Determine the (X, Y) coordinate at the center of the cell enclosing the given text.  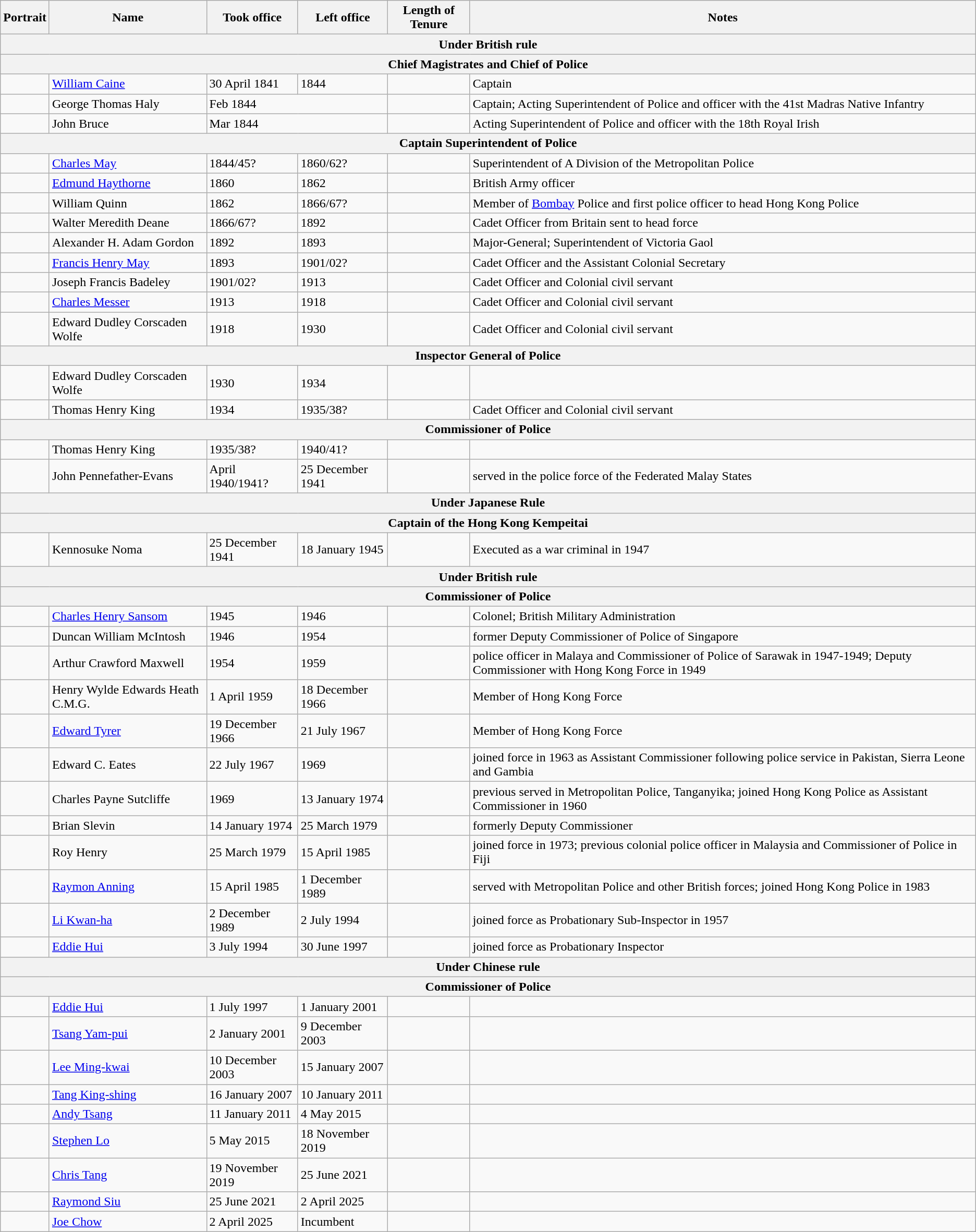
Cadet Officer from Britain sent to head force (723, 223)
joined force in 1963 as Assistant Commissioner following police service in Pakistan, Sierra Leone and Gambia (723, 765)
Captain (723, 84)
Tang King-shing (128, 1094)
served with Metropolitan Police and other British forces; joined Hong Kong Police in 1983 (723, 886)
2 July 1994 (343, 920)
Charles Payne Sutcliffe (128, 798)
Acting Superintendent of Police and officer with the 18th Royal Irish (723, 124)
Mar 1844 (297, 124)
Under Chinese rule (488, 967)
1860/62? (343, 163)
Captain Superintendent of Police (488, 143)
police officer in Malaya and Commissioner of Police of Sarawak in 1947-1949; Deputy Commissioner with Hong Kong Force in 1949 (723, 663)
Charles May (128, 163)
George Thomas Haly (128, 104)
Joe Chow (128, 1222)
4 May 2015 (343, 1114)
Captain; Acting Superintendent of Police and officer with the 41st Madras Native Infantry (723, 104)
Major-General; Superintendent of Victoria Gaol (723, 242)
joined force as Probationary Inspector (723, 947)
Edmund Haythorne (128, 183)
Li Kwan-ha (128, 920)
Brian Slevin (128, 826)
Raymond Siu (128, 1202)
1 December 1989 (343, 886)
British Army officer (723, 183)
Took office (252, 18)
served in the police force of the Federated Malay States (723, 476)
1945 (252, 616)
Duncan William McIntosh (128, 636)
former Deputy Commissioner of Police of Singapore (723, 636)
Captain of the Hong Kong Kempeitai (488, 523)
William Caine (128, 84)
5 May 2015 (252, 1141)
22 July 1967 (252, 765)
1844/45? (252, 163)
Left office (343, 18)
21 July 1967 (343, 731)
10 January 2011 (343, 1094)
19 December 1966 (252, 731)
Charles Henry Sansom (128, 616)
Tsang Yam-pui (128, 1033)
Member of Bombay Police and first police officer to head Hong Kong Police (723, 203)
Under Japanese Rule (488, 503)
Roy Henry (128, 853)
Cadet Officer and the Assistant Colonial Secretary (723, 262)
1 January 2001 (343, 1006)
Kennosuke Noma (128, 549)
Incumbent (343, 1222)
Inspector General of Police (488, 356)
Stephen Lo (128, 1141)
1 April 1959 (252, 697)
Arthur Crawford Maxwell (128, 663)
19 November 2019 (252, 1175)
Raymon Anning (128, 886)
John Bruce (128, 124)
formerly Deputy Commissioner (723, 826)
18 December 1966 (343, 697)
Length of Tenure (429, 18)
Portrait (25, 18)
13 January 1974 (343, 798)
joined force in 1973; previous colonial police officer in Malaysia and Commissioner of Police in Fiji (723, 853)
Edward Tyrer (128, 731)
16 January 2007 (252, 1094)
Name (128, 18)
Notes (723, 18)
Francis Henry May (128, 262)
1844 (343, 84)
Andy Tsang (128, 1114)
11 January 2011 (252, 1114)
30 June 1997 (343, 947)
14 January 1974 (252, 826)
18 January 1945 (343, 549)
Charles Messer (128, 302)
Executed as a war criminal in 1947 (723, 549)
1860 (252, 183)
Lee Ming-kwai (128, 1067)
Colonel; British Military Administration (723, 616)
Chris Tang (128, 1175)
2 December 1989 (252, 920)
Alexander H. Adam Gordon (128, 242)
John Pennefather-Evans (128, 476)
previous served in Metropolitan Police, Tanganyika; joined Hong Kong Police as Assistant Commissioner in 1960 (723, 798)
10 December 2003 (252, 1067)
Edward C. Eates (128, 765)
18 November 2019 (343, 1141)
3 July 1994 (252, 947)
1 July 1997 (252, 1006)
April 1940/1941? (252, 476)
Feb 1844 (297, 104)
joined force as Probationary Sub-Inspector in 1957 (723, 920)
Superintendent of A Division of the Metropolitan Police (723, 163)
William Quinn (128, 203)
9 December 2003 (343, 1033)
Chief Magistrates and Chief of Police (488, 64)
Walter Meredith Deane (128, 223)
Joseph Francis Badeley (128, 282)
2 January 2001 (252, 1033)
1959 (343, 663)
1940/41? (343, 449)
15 January 2007 (343, 1067)
30 April 1841 (252, 84)
Henry Wylde Edwards Heath C.M.G. (128, 697)
